Output the [X, Y] coordinate of the center of the cell containing the given text.  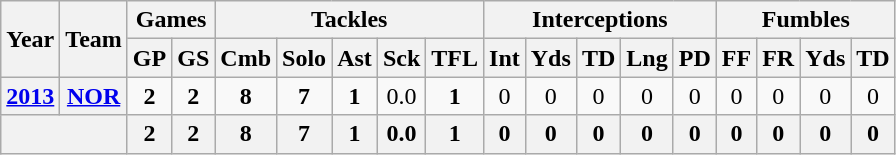
NOR [94, 96]
Interceptions [600, 20]
Sck [401, 58]
2013 [30, 96]
Cmb [246, 58]
Fumbles [806, 20]
Year [30, 39]
Team [94, 39]
PD [694, 58]
FF [736, 58]
GP [149, 58]
Int [505, 58]
Games [170, 20]
FR [778, 58]
Ast [355, 58]
TFL [455, 58]
GS [194, 58]
Lng [647, 58]
Solo [304, 58]
Tackles [350, 20]
